From the cell containing the given text, extract its center point as (X, Y) coordinate. 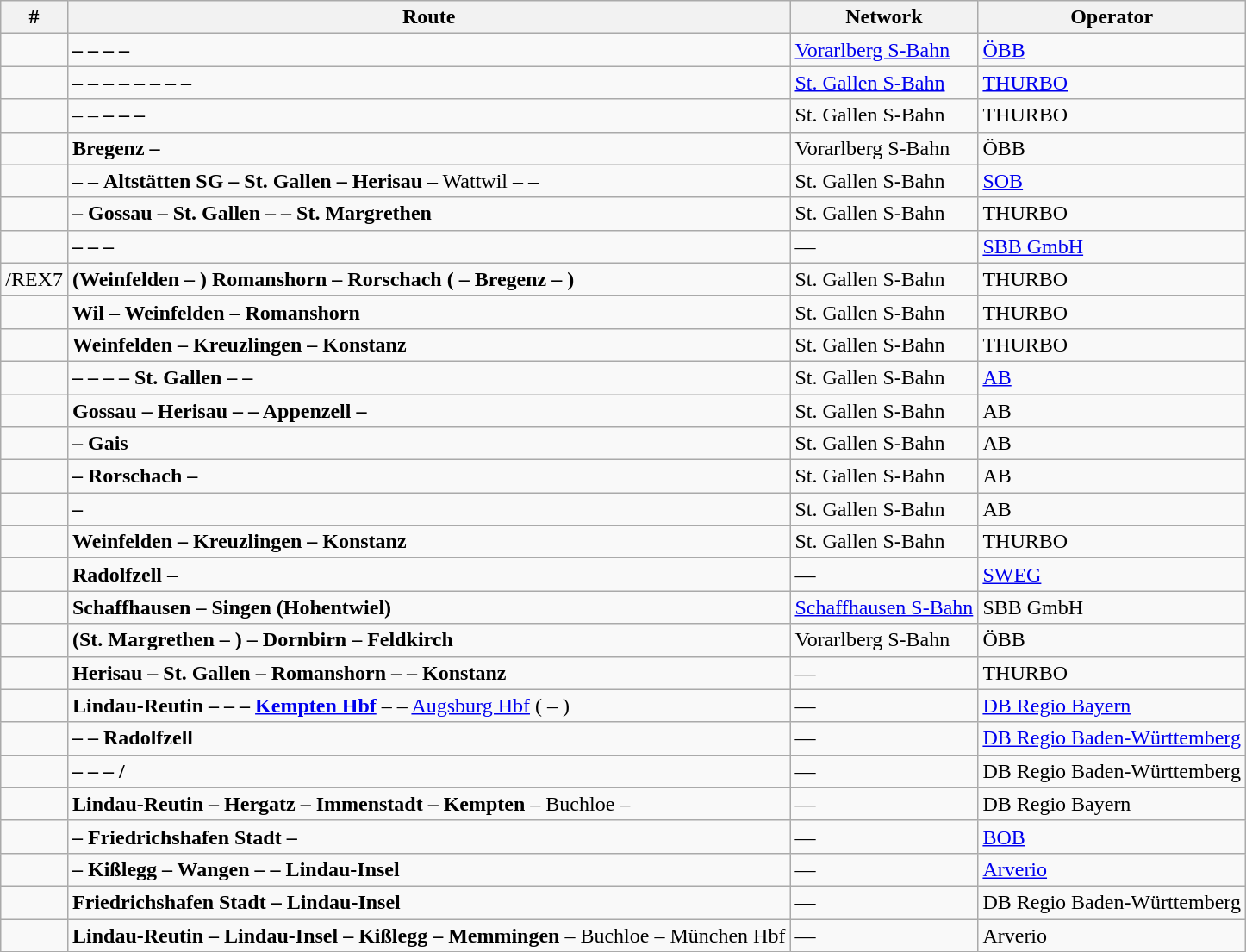
– – Altstätten SG – St. Gallen – Herisau – Wattwil – – (428, 181)
Operator (1112, 17)
Friedrichshafen Stadt – Lindau-Insel (428, 902)
(Weinfelden – ) Romanshorn – Rorschach ( – Bregenz – ) (428, 279)
Herisau – St. Gallen – Romanshorn – – Konstanz (428, 673)
BOB (1112, 837)
– – – – (428, 50)
Network (884, 17)
– Rorschach – (428, 476)
Lindau-Reutin – Hergatz – Immenstadt – Kempten – Buchloe – (428, 804)
– – Radolfzell (428, 738)
SOB (1112, 181)
Schaffhausen S-Bahn (884, 607)
Bregenz – (428, 148)
/REX7 (34, 279)
(St. Margrethen – ) – Dornbirn – Feldkirch (428, 640)
– – – / (428, 771)
– – – – – – – – (428, 83)
– Kißlegg – Wangen – – Lindau-Insel (428, 869)
# (34, 17)
SWEG (1112, 575)
Route (428, 17)
– – – – – (428, 115)
Lindau-Reutin – Lindau-Insel – Kißlegg – Memmingen – Buchloe – München Hbf (428, 935)
Gossau – Herisau – – Appenzell – (428, 411)
Radolfzell – (428, 575)
Wil – Weinfelden – Romanshorn (428, 312)
– (428, 509)
Schaffhausen – Singen (Hohentwiel) (428, 607)
– Gossau – St. Gallen – – St. Margrethen (428, 214)
– – – – St. Gallen – – (428, 377)
– Friedrichshafen Stadt – (428, 837)
– – – (428, 246)
– Gais (428, 444)
Lindau-Reutin – – – Kempten Hbf – – Augsburg Hbf ( – ) (428, 706)
